Pinpoint the cell where the given text exists, returning its (X, Y) midpoint coordinate. 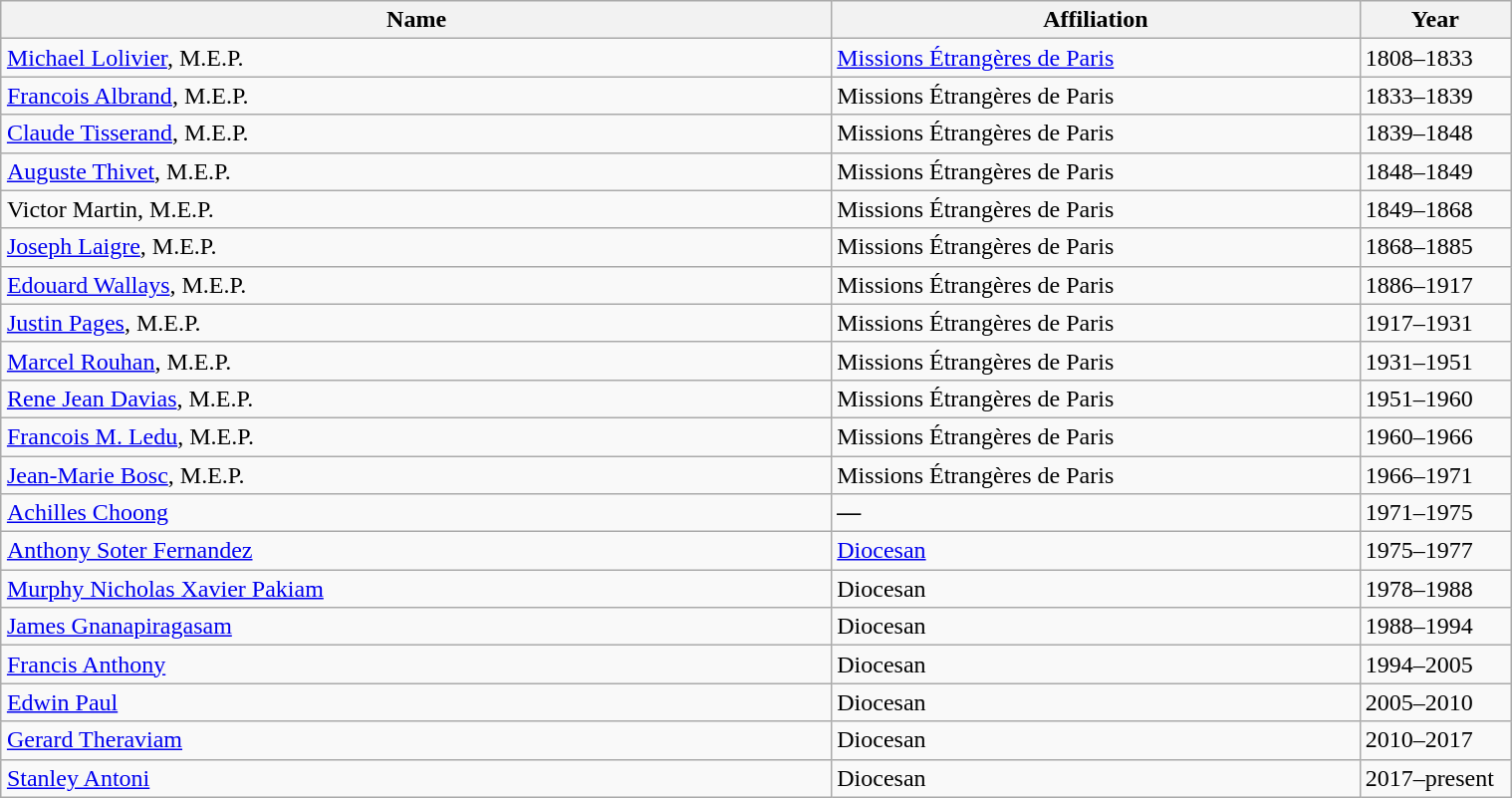
1833–1839 (1435, 96)
Auguste Thivet, M.E.P. (416, 171)
1848–1849 (1435, 171)
1931–1951 (1435, 361)
Justin Pages, M.E.P. (416, 323)
1917–1931 (1435, 323)
1951–1960 (1435, 399)
Joseph Laigre, M.E.P. (416, 247)
— (1096, 513)
Jean-Marie Bosc, M.E.P. (416, 475)
Francis Anthony (416, 665)
James Gnanapiragasam (416, 627)
Affiliation (1096, 20)
1966–1971 (1435, 475)
Francois M. Ledu, M.E.P. (416, 436)
1839–1848 (1435, 133)
1994–2005 (1435, 665)
2010–2017 (1435, 740)
Stanley Antoni (416, 778)
1978–1988 (1435, 589)
1960–1966 (1435, 436)
Edouard Wallays, M.E.P. (416, 285)
Francois Albrand, M.E.P. (416, 96)
1868–1885 (1435, 247)
1988–1994 (1435, 627)
Victor Martin, M.E.P. (416, 209)
1849–1868 (1435, 209)
Rene Jean Davias, M.E.P. (416, 399)
2005–2010 (1435, 702)
Edwin Paul (416, 702)
1975–1977 (1435, 551)
Achilles Choong (416, 513)
Marcel Rouhan, M.E.P. (416, 361)
1971–1975 (1435, 513)
Year (1435, 20)
1886–1917 (1435, 285)
1808–1833 (1435, 58)
Claude Tisserand, M.E.P. (416, 133)
Murphy Nicholas Xavier Pakiam (416, 589)
Gerard Theraviam (416, 740)
Name (416, 20)
2017–present (1435, 778)
Michael Lolivier, M.E.P. (416, 58)
Anthony Soter Fernandez (416, 551)
